Extract the (X, Y) coordinate from the center of the cell holding the provided text.  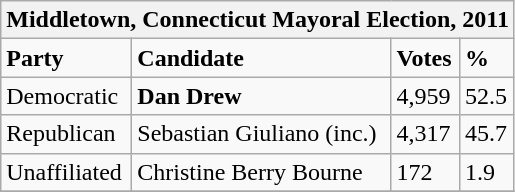
172 (426, 172)
Unaffiliated (66, 172)
Sebastian Giuliano (inc.) (262, 134)
1.9 (486, 172)
Middletown, Connecticut Mayoral Election, 2011 (258, 20)
Votes (426, 58)
52.5 (486, 96)
Candidate (262, 58)
Dan Drew (262, 96)
45.7 (486, 134)
Democratic (66, 96)
Party (66, 58)
4,959 (426, 96)
% (486, 58)
Christine Berry Bourne (262, 172)
Republican (66, 134)
4,317 (426, 134)
